Output the (X, Y) coordinate of the center of the cell containing the given text.  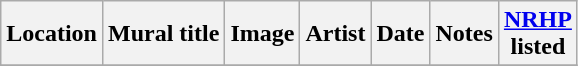
Image (262, 34)
Location (52, 34)
Mural title (163, 34)
NRHPlisted (538, 34)
Date (400, 34)
Notes (464, 34)
Artist (336, 34)
